Detect which cell encompasses the target text, then output its [x, y] center coordinate. 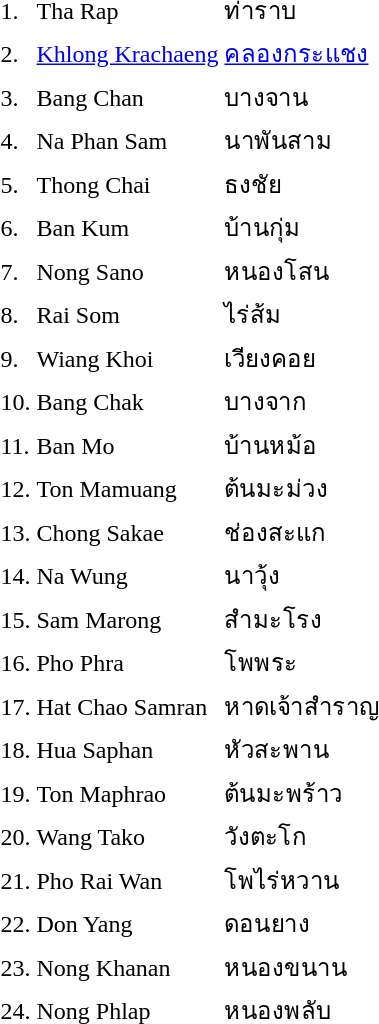
Thong Chai [128, 184]
Wiang Khoi [128, 358]
Pho Rai Wan [128, 880]
Rai Som [128, 314]
Ban Kum [128, 228]
Ton Maphrao [128, 793]
Ban Mo [128, 445]
Bang Chak [128, 402]
Pho Phra [128, 662]
Na Wung [128, 576]
Hua Saphan [128, 750]
Hat Chao Samran [128, 706]
Khlong Krachaeng [128, 54]
Nong Sano [128, 271]
Wang Tako [128, 836]
Bang Chan [128, 97]
Na Phan Sam [128, 140]
Ton Mamuang [128, 488]
Nong Khanan [128, 967]
Chong Sakae [128, 532]
Sam Marong [128, 619]
Don Yang [128, 924]
